From the cell containing the given text, extract its center point as (x, y) coordinate. 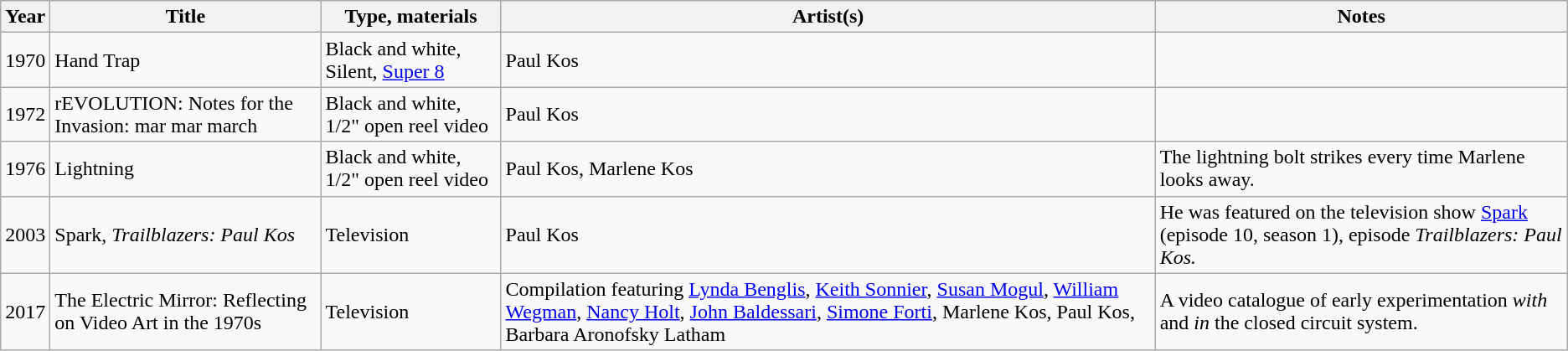
2003 (25, 235)
Paul Kos, Marlene Kos (828, 169)
Notes (1361, 17)
Artist(s) (828, 17)
Black and white, Silent, Super 8 (410, 60)
1976 (25, 169)
1972 (25, 114)
Hand Trap (186, 60)
He was featured on the television show Spark (episode 10, season 1), episode Trailblazers: Paul Kos. (1361, 235)
Spark, Trailblazers: Paul Kos (186, 235)
A video catalogue of early experimentation with and in the closed circuit system. (1361, 312)
Year (25, 17)
2017 (25, 312)
Title (186, 17)
Type, materials (410, 17)
rEVOLUTION: Notes for the Invasion: mar mar march (186, 114)
Lightning (186, 169)
1970 (25, 60)
The lightning bolt strikes every time Marlene looks away. (1361, 169)
The Electric Mirror: Reflecting on Video Art in the 1970s (186, 312)
